Return [X, Y] of the center of cell containing provided text 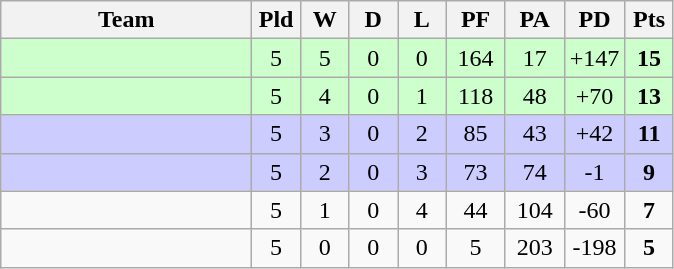
43 [534, 134]
-60 [594, 210]
+70 [594, 96]
73 [476, 172]
74 [534, 172]
W [324, 20]
Team [126, 20]
85 [476, 134]
-198 [594, 248]
Pld [276, 20]
17 [534, 58]
11 [650, 134]
L [422, 20]
+147 [594, 58]
Pts [650, 20]
9 [650, 172]
D [374, 20]
7 [650, 210]
44 [476, 210]
13 [650, 96]
+42 [594, 134]
PA [534, 20]
203 [534, 248]
PF [476, 20]
15 [650, 58]
164 [476, 58]
104 [534, 210]
-1 [594, 172]
48 [534, 96]
118 [476, 96]
PD [594, 20]
